From the cell containing the given text, extract its center point as (x, y) coordinate. 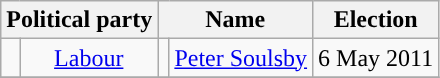
Political party (80, 20)
Peter Soulsby (241, 58)
Labour (89, 58)
Election (376, 20)
Name (236, 20)
6 May 2011 (376, 58)
